Scan for the cell matching the given text and deliver its [X, Y] coordinate at center. 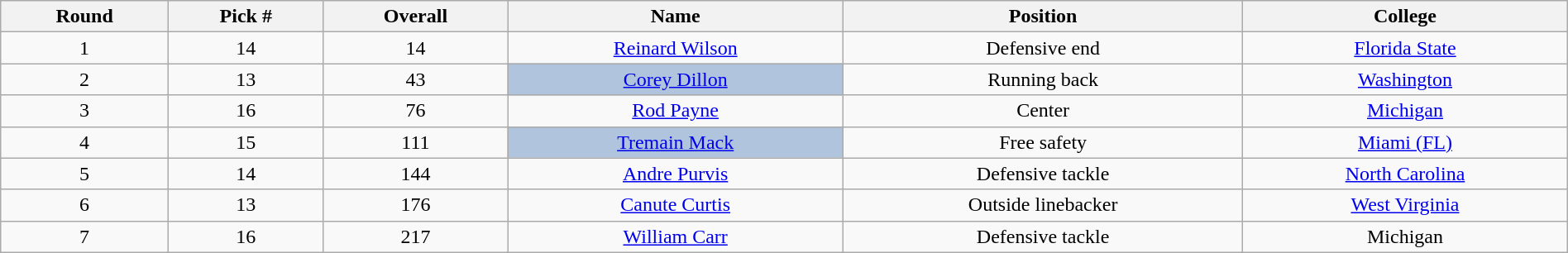
Pick # [246, 17]
111 [415, 142]
4 [84, 142]
Name [676, 17]
Overall [415, 17]
William Carr [676, 236]
7 [84, 236]
2 [84, 79]
North Carolina [1406, 174]
43 [415, 79]
76 [415, 111]
5 [84, 174]
1 [84, 48]
Andre Purvis [676, 174]
Reinard Wilson [676, 48]
217 [415, 236]
Canute Curtis [676, 205]
Washington [1406, 79]
Position [1044, 17]
Free safety [1044, 142]
Tremain Mack [676, 142]
6 [84, 205]
3 [84, 111]
Running back [1044, 79]
Corey Dillon [676, 79]
Round [84, 17]
Defensive end [1044, 48]
Florida State [1406, 48]
144 [415, 174]
Outside linebacker [1044, 205]
College [1406, 17]
176 [415, 205]
West Virginia [1406, 205]
15 [246, 142]
Miami (FL) [1406, 142]
Center [1044, 111]
Rod Payne [676, 111]
